Return the (x, y) coordinate for the center point of the cell that contains the specified text.  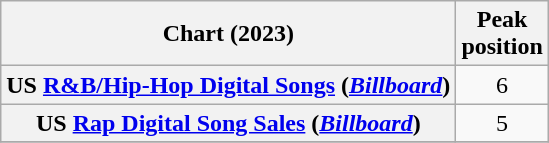
US R&B/Hip-Hop Digital Songs (Billboard) (228, 85)
US Rap Digital Song Sales (Billboard) (228, 123)
Chart (2023) (228, 34)
Peakposition (502, 34)
6 (502, 85)
5 (502, 123)
